Scan for the cell matching the given text and deliver its [X, Y] coordinate at center. 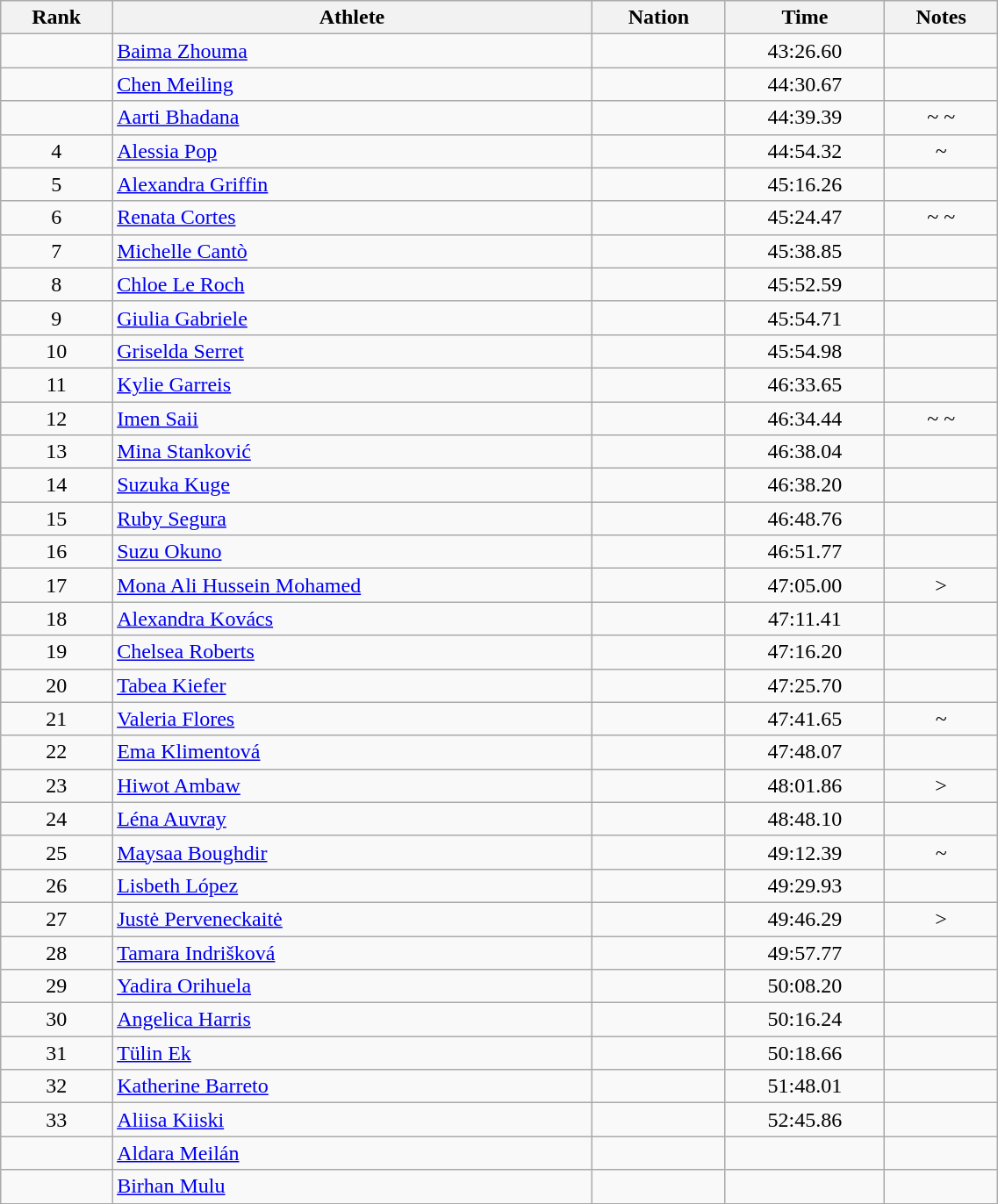
47:11.41 [804, 619]
6 [56, 218]
28 [56, 952]
14 [56, 485]
Nation [658, 18]
Kylie Garreis [353, 384]
Chelsea Roberts [353, 652]
Hiwot Ambaw [353, 785]
25 [56, 852]
49:12.39 [804, 852]
Birhan Mulu [353, 1186]
15 [56, 519]
Giulia Gabriele [353, 318]
11 [56, 384]
44:54.32 [804, 151]
23 [56, 785]
45:54.98 [804, 351]
Aliisa Kiiski [353, 1120]
Chloe Le Roch [353, 284]
52:45.86 [804, 1120]
Griselda Serret [353, 351]
18 [56, 619]
Notes [941, 18]
31 [56, 1053]
Chen Meiling [353, 84]
Suzu Okuno [353, 552]
Angelica Harris [353, 1020]
7 [56, 251]
17 [56, 585]
Imen Saii [353, 419]
46:34.44 [804, 419]
Renata Cortes [353, 218]
Yadira Orihuela [353, 986]
Katherine Barreto [353, 1086]
47:16.20 [804, 652]
13 [56, 452]
44:39.39 [804, 118]
Aarti Bhadana [353, 118]
47:41.65 [804, 719]
Alexandra Griffin [353, 184]
Lisbeth López [353, 885]
50:18.66 [804, 1053]
Alexandra Kovács [353, 619]
51:48.01 [804, 1086]
49:29.93 [804, 885]
46:33.65 [804, 384]
48:48.10 [804, 819]
46:38.04 [804, 452]
Léna Auvray [353, 819]
Suzuka Kuge [353, 485]
46:48.76 [804, 519]
48:01.86 [804, 785]
8 [56, 284]
Alessia Pop [353, 151]
45:38.85 [804, 251]
Baima Zhouma [353, 51]
24 [56, 819]
Ema Klimentová [353, 752]
43:26.60 [804, 51]
22 [56, 752]
12 [56, 419]
50:08.20 [804, 986]
27 [56, 919]
Michelle Cantò [353, 251]
47:05.00 [804, 585]
Justė Perveneckaitė [353, 919]
Tamara Indrišková [353, 952]
Athlete [353, 18]
Maysaa Boughdir [353, 852]
33 [56, 1120]
47:25.70 [804, 685]
45:54.71 [804, 318]
30 [56, 1020]
5 [56, 184]
Tabea Kiefer [353, 685]
19 [56, 652]
49:46.29 [804, 919]
Mona Ali Hussein Mohamed [353, 585]
50:16.24 [804, 1020]
Rank [56, 18]
Time [804, 18]
Tülin Ek [353, 1053]
47:48.07 [804, 752]
32 [56, 1086]
44:30.67 [804, 84]
20 [56, 685]
45:24.47 [804, 218]
29 [56, 986]
49:57.77 [804, 952]
21 [56, 719]
46:51.77 [804, 552]
26 [56, 885]
Ruby Segura [353, 519]
45:52.59 [804, 284]
46:38.20 [804, 485]
Mina Stanković [353, 452]
16 [56, 552]
9 [56, 318]
10 [56, 351]
4 [56, 151]
45:16.26 [804, 184]
Aldara Meilán [353, 1153]
Valeria Flores [353, 719]
